Provide the [x, y] coordinate of the cell's center where the given text is located.  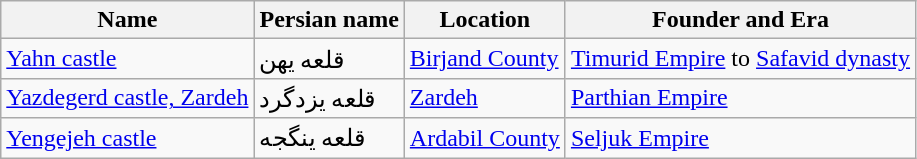
Seljuk Empire [740, 138]
Parthian Empire [740, 98]
Name [128, 20]
قلعه ینگجه [329, 138]
Persian name [329, 20]
Yahn castle [128, 59]
Yengejeh castle [128, 138]
Zardeh [484, 98]
Birjand County [484, 59]
Founder and Era [740, 20]
قلعه یزدگرد [329, 98]
Yazdegerd castle, Zardeh [128, 98]
قلعه یهن [329, 59]
Timurid Empire to Safavid dynasty [740, 59]
Ardabil County [484, 138]
Location [484, 20]
